For the text-containing cell, return its midpoint in (X, Y) coordinate format. 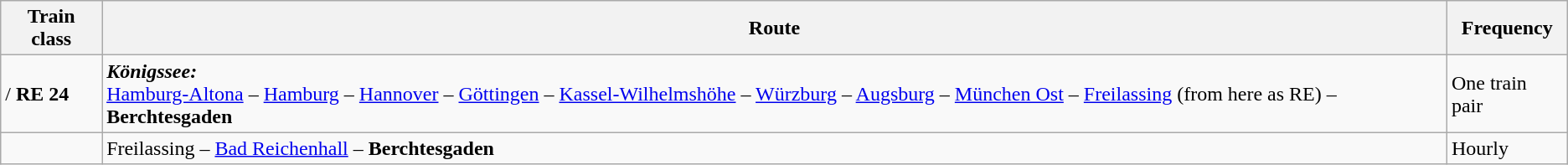
/ RE 24 (52, 94)
One train pair (1507, 94)
Route (775, 28)
Hourly (1507, 148)
Train class (52, 28)
Freilassing – Bad Reichenhall – Berchtesgaden (775, 148)
Frequency (1507, 28)
